Scan for the cell matching the given text and deliver its [X, Y] coordinate at center. 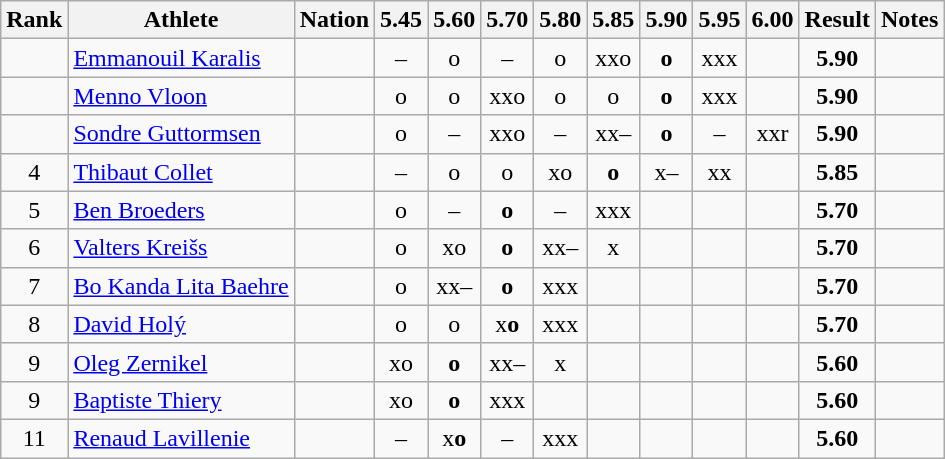
6.00 [772, 20]
David Holý [181, 324]
6 [34, 248]
Sondre Guttormsen [181, 134]
Thibaut Collet [181, 172]
Menno Vloon [181, 96]
Notes [909, 20]
Nation [334, 20]
Athlete [181, 20]
Baptiste Thiery [181, 400]
Ben Broeders [181, 210]
8 [34, 324]
Renaud Lavillenie [181, 438]
Emmanouil Karalis [181, 58]
Valters Kreišs [181, 248]
5.95 [720, 20]
5 [34, 210]
Result [837, 20]
Rank [34, 20]
x– [666, 172]
Bo Kanda Lita Baehre [181, 286]
11 [34, 438]
xx [720, 172]
xxr [772, 134]
5.80 [560, 20]
7 [34, 286]
5.45 [402, 20]
4 [34, 172]
Oleg Zernikel [181, 362]
